Identify which cell holds the provided text, then report its (x, y) central coordinate. 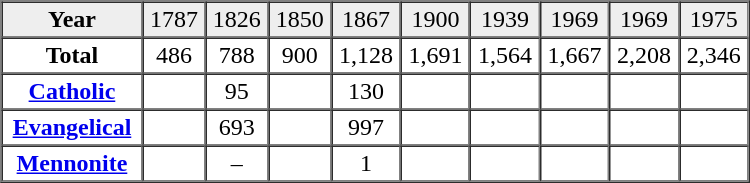
1939 (505, 20)
2,346 (714, 56)
1,564 (505, 56)
Year (72, 20)
1 (366, 164)
1,667 (575, 56)
Catholic (72, 92)
1900 (436, 20)
486 (174, 56)
2,208 (644, 56)
900 (300, 56)
Total (72, 56)
Evangelical (72, 128)
95 (236, 92)
693 (236, 128)
1787 (174, 20)
997 (366, 128)
– (236, 164)
1,128 (366, 56)
1975 (714, 20)
788 (236, 56)
1826 (236, 20)
1,691 (436, 56)
1867 (366, 20)
130 (366, 92)
1850 (300, 20)
Mennonite (72, 164)
